Detect which cell encompasses the target text, then output its (x, y) center coordinate. 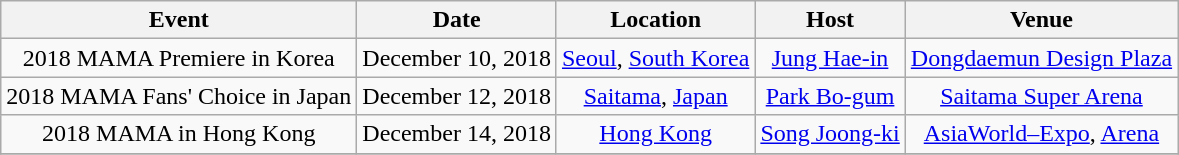
2018 MAMA in Hong Kong (179, 134)
December 14, 2018 (457, 134)
Park Bo-gum (830, 96)
Location (655, 20)
December 10, 2018 (457, 58)
Seoul, South Korea (655, 58)
Dongdaemun Design Plaza (1041, 58)
Venue (1041, 20)
Saitama Super Arena (1041, 96)
Host (830, 20)
Date (457, 20)
Song Joong-ki (830, 134)
Saitama, Japan (655, 96)
Hong Kong (655, 134)
AsiaWorld–Expo, Arena (1041, 134)
December 12, 2018 (457, 96)
Jung Hae-in (830, 58)
Event (179, 20)
2018 MAMA Premiere in Korea (179, 58)
2018 MAMA Fans' Choice in Japan (179, 96)
